Scan for the cell matching the given text and deliver its (x, y) coordinate at center. 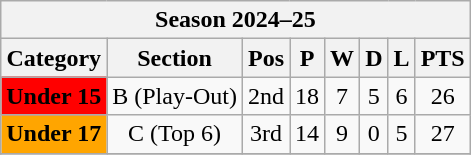
26 (442, 96)
Under 15 (54, 96)
3rd (266, 134)
27 (442, 134)
Under 17 (54, 134)
18 (308, 96)
L (402, 58)
0 (374, 134)
PTS (442, 58)
2nd (266, 96)
14 (308, 134)
W (342, 58)
C (Top 6) (175, 134)
6 (402, 96)
P (308, 58)
Season 2024–25 (236, 20)
D (374, 58)
B (Play-Out) (175, 96)
Section (175, 58)
9 (342, 134)
Category (54, 58)
7 (342, 96)
Pos (266, 58)
